From the cell containing the given text, extract its center point as [X, Y] coordinate. 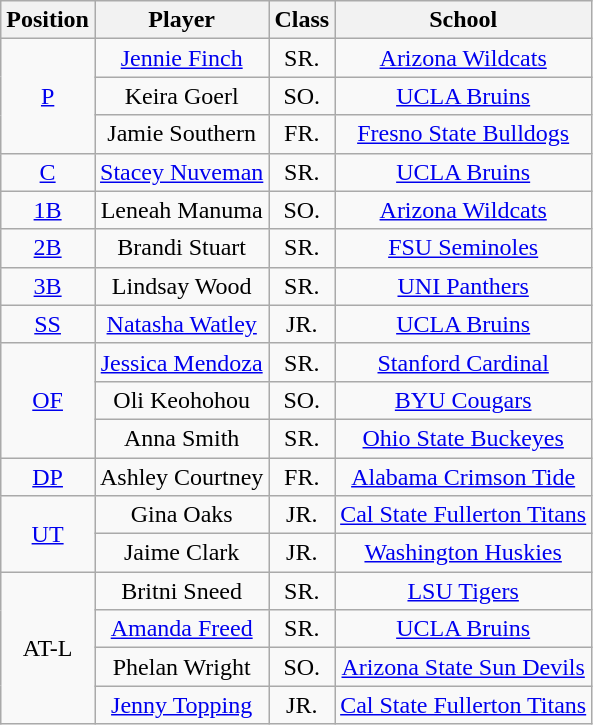
SS [48, 324]
Class [302, 20]
Jennie Finch [181, 58]
Stanford Cardinal [464, 362]
Jaime Clark [181, 553]
LSU Tigers [464, 591]
Gina Oaks [181, 515]
OF [48, 400]
DP [48, 477]
Britni Sneed [181, 591]
Washington Huskies [464, 553]
Jessica Mendoza [181, 362]
Oli Keohohou [181, 400]
Brandi Stuart [181, 248]
BYU Cougars [464, 400]
UT [48, 534]
Jenny Topping [181, 705]
Ashley Courtney [181, 477]
Amanda Freed [181, 629]
Phelan Wright [181, 667]
Ohio State Buckeyes [464, 438]
School [464, 20]
P [48, 96]
Fresno State Bulldogs [464, 134]
3B [48, 286]
FSU Seminoles [464, 248]
Arizona State Sun Devils [464, 667]
Leneah Manuma [181, 210]
2B [48, 248]
Anna Smith [181, 438]
Lindsay Wood [181, 286]
Position [48, 20]
Jamie Southern [181, 134]
Natasha Watley [181, 324]
Keira Goerl [181, 96]
AT-L [48, 648]
Alabama Crimson Tide [464, 477]
1B [48, 210]
Player [181, 20]
Stacey Nuveman [181, 172]
C [48, 172]
UNI Panthers [464, 286]
